Locate the cell with the specified text and output its [X, Y] center coordinate. 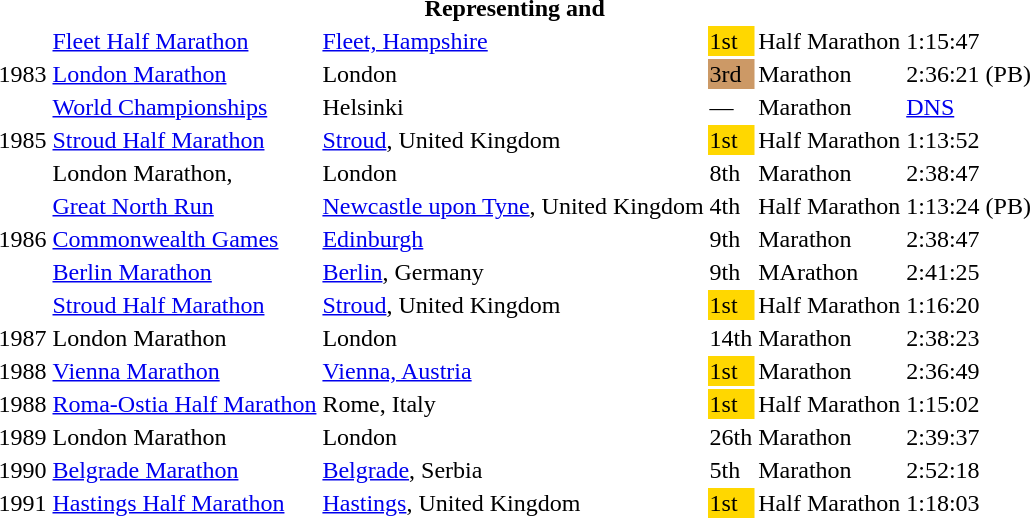
London Marathon, [184, 173]
Rome, Italy [513, 404]
3rd [731, 74]
5th [731, 470]
Edinburgh [513, 239]
14th [731, 338]
Berlin Marathon [184, 272]
Belgrade Marathon [184, 470]
Roma-Ostia Half Marathon [184, 404]
Vienna Marathon [184, 371]
Vienna, Austria [513, 371]
Fleet, Hampshire [513, 41]
Helsinki [513, 107]
26th [731, 437]
Fleet Half Marathon [184, 41]
World Championships [184, 107]
MArathon [830, 272]
Hastings, United Kingdom [513, 503]
4th [731, 206]
Newcastle upon Tyne, United Kingdom [513, 206]
8th [731, 173]
Great North Run [184, 206]
— [731, 107]
Hastings Half Marathon [184, 503]
Belgrade, Serbia [513, 470]
Berlin, Germany [513, 272]
Commonwealth Games [184, 239]
